Locate the cell with the specified text and output its (x, y) center coordinate. 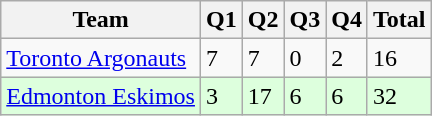
0 (305, 58)
Team (101, 20)
Q1 (221, 20)
Edmonton Eskimos (101, 96)
3 (221, 96)
32 (399, 96)
Q4 (347, 20)
Toronto Argonauts (101, 58)
17 (263, 96)
Total (399, 20)
16 (399, 58)
2 (347, 58)
Q2 (263, 20)
Q3 (305, 20)
